For the text-containing cell, return its midpoint in (x, y) coordinate format. 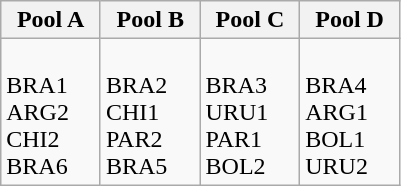
Pool D (350, 20)
Pool A (51, 20)
BRA4 ARG1 BOL1 URU2 (350, 112)
BRA3 URU1 PAR1 BOL2 (250, 112)
Pool C (250, 20)
Pool B (150, 20)
BRA1 ARG2 CHI2 BRA6 (51, 112)
BRA2 CHI1 PAR2 BRA5 (150, 112)
